Determine the (x, y) coordinate at the center of the cell enclosing the given text.  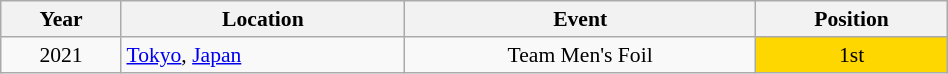
Tokyo, Japan (262, 55)
Location (262, 19)
Event (580, 19)
Team Men's Foil (580, 55)
Position (852, 19)
1st (852, 55)
2021 (62, 55)
Year (62, 19)
